Identify which cell holds the provided text, then report its (x, y) central coordinate. 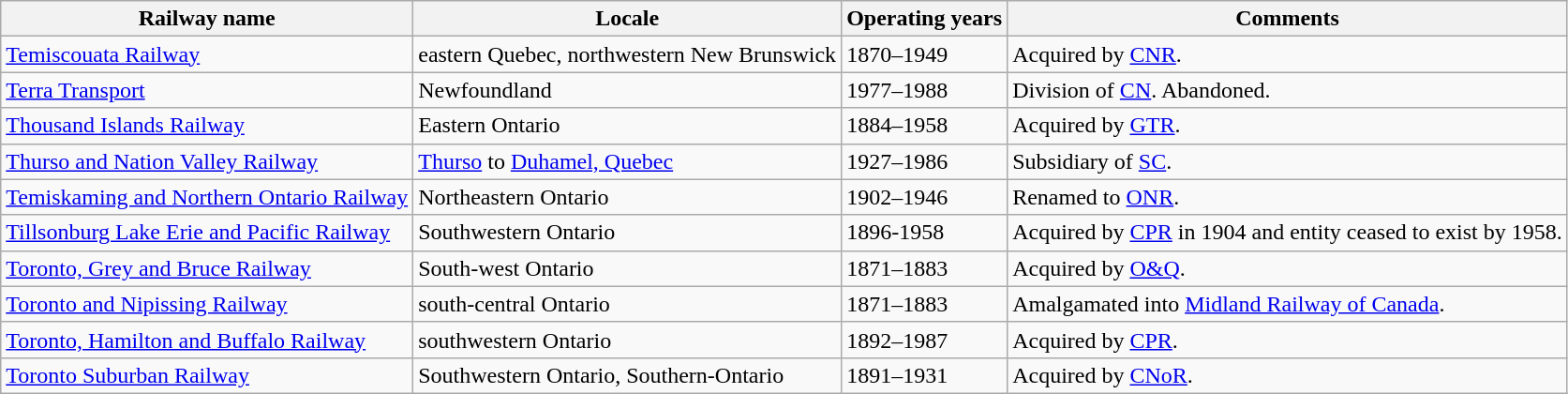
Locale (628, 19)
1884–1958 (924, 126)
1927–1986 (924, 161)
Acquired by CNoR. (1288, 375)
Thousand Islands Railway (207, 126)
Eastern Ontario (628, 126)
1870–1949 (924, 54)
Toronto and Nipissing Railway (207, 304)
Operating years (924, 19)
1896-1958 (924, 233)
Acquired by CNR. (1288, 54)
Northeastern Ontario (628, 197)
Temiskaming and Northern Ontario Railway (207, 197)
Acquired by O&Q. (1288, 268)
Tillsonburg Lake Erie and Pacific Railway (207, 233)
Terra Transport (207, 90)
1902–1946 (924, 197)
Toronto, Hamilton and Buffalo Railway (207, 340)
Southwestern Ontario, Southern-Ontario (628, 375)
Acquired by GTR. (1288, 126)
Thurso to Duhamel, Quebec (628, 161)
Toronto Suburban Railway (207, 375)
Renamed to ONR. (1288, 197)
south-central Ontario (628, 304)
Amalgamated into Midland Railway of Canada. (1288, 304)
Subsidiary of SC. (1288, 161)
Comments (1288, 19)
Railway name (207, 19)
Southwestern Ontario (628, 233)
southwestern Ontario (628, 340)
1891–1931 (924, 375)
eastern Quebec, northwestern New Brunswick (628, 54)
1892–1987 (924, 340)
Temiscouata Railway (207, 54)
Division of CN. Abandoned. (1288, 90)
1977–1988 (924, 90)
Newfoundland (628, 90)
Acquired by CPR in 1904 and entity ceased to exist by 1958. (1288, 233)
South-west Ontario (628, 268)
Acquired by CPR. (1288, 340)
Toronto, Grey and Bruce Railway (207, 268)
Thurso and Nation Valley Railway (207, 161)
